Find where the given text appears and provide that cell's center as [x, y] coordinate. 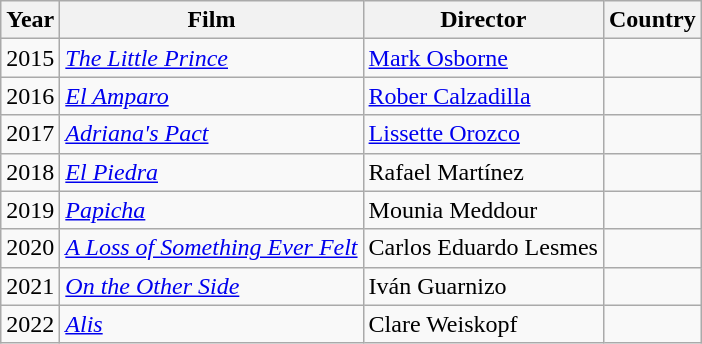
Clare Weiskopf [483, 324]
Year [30, 20]
Mounia Meddour [483, 210]
Alis [212, 324]
Carlos Eduardo Lesmes [483, 248]
El Piedra [212, 172]
Lissette Orozco [483, 134]
Director [483, 20]
2022 [30, 324]
Adriana's Pact [212, 134]
Country [652, 20]
2021 [30, 286]
Papicha [212, 210]
2020 [30, 248]
2016 [30, 96]
Mark Osborne [483, 58]
Film [212, 20]
2015 [30, 58]
On the Other Side [212, 286]
The Little Prince [212, 58]
Iván Guarnizo [483, 286]
El Amparo [212, 96]
2017 [30, 134]
2018 [30, 172]
Rober Calzadilla [483, 96]
A Loss of Something Ever Felt [212, 248]
2019 [30, 210]
Rafael Martínez [483, 172]
